Detect which cell encompasses the target text, then output its [x, y] center coordinate. 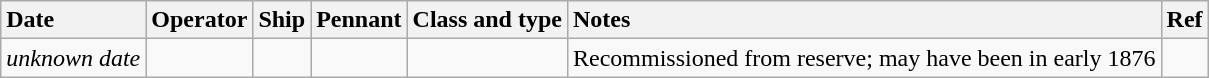
Pennant [359, 20]
Date [74, 20]
unknown date [74, 58]
Recommissioned from reserve; may have been in early 1876 [864, 58]
Operator [200, 20]
Notes [864, 20]
Class and type [487, 20]
Ref [1184, 20]
Ship [282, 20]
